For the text-containing cell, return its midpoint in (X, Y) coordinate format. 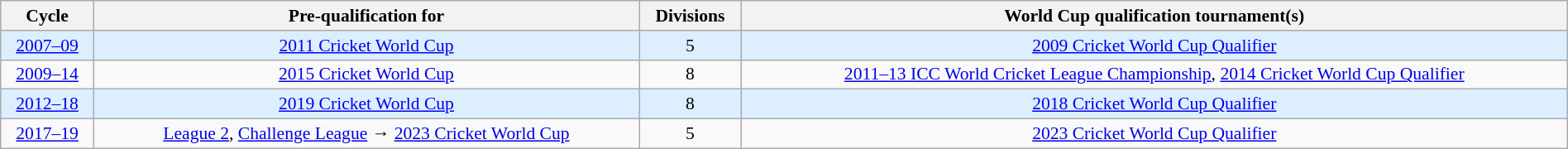
2018 Cricket World Cup Qualifier (1154, 104)
League 2, Challenge League → 2023 Cricket World Cup (366, 134)
World Cup qualification tournament(s) (1154, 16)
Cycle (48, 16)
2017–19 (48, 134)
2023 Cricket World Cup Qualifier (1154, 134)
2007–09 (48, 46)
2011–13 ICC World Cricket League Championship, 2014 Cricket World Cup Qualifier (1154, 74)
Pre-qualification for (366, 16)
Divisions (691, 16)
2019 Cricket World Cup (366, 104)
2012–18 (48, 104)
2011 Cricket World Cup (366, 46)
2009 Cricket World Cup Qualifier (1154, 46)
2009–14 (48, 74)
2015 Cricket World Cup (366, 74)
